Return [X, Y] of the center of cell containing provided text 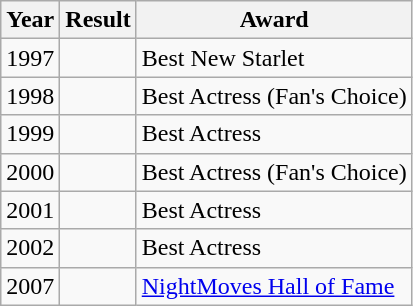
1998 [30, 96]
2007 [30, 286]
2002 [30, 248]
Year [30, 20]
1997 [30, 58]
2001 [30, 210]
NightMoves Hall of Fame [274, 286]
Award [274, 20]
Best New Starlet [274, 58]
Result [98, 20]
2000 [30, 172]
1999 [30, 134]
